Identify which cell holds the provided text, then report its [x, y] central coordinate. 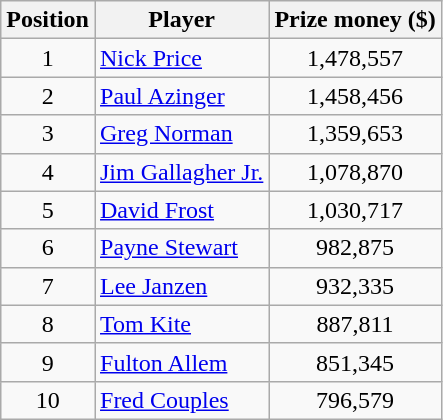
851,345 [355, 362]
3 [48, 134]
5 [48, 210]
1,478,557 [355, 58]
4 [48, 172]
8 [48, 324]
Paul Azinger [181, 96]
982,875 [355, 248]
1,458,456 [355, 96]
Player [181, 20]
Fulton Allem [181, 362]
1 [48, 58]
Payne Stewart [181, 248]
887,811 [355, 324]
Prize money ($) [355, 20]
Position [48, 20]
1,078,870 [355, 172]
7 [48, 286]
932,335 [355, 286]
796,579 [355, 400]
Nick Price [181, 58]
Lee Janzen [181, 286]
Fred Couples [181, 400]
1,359,653 [355, 134]
6 [48, 248]
David Frost [181, 210]
2 [48, 96]
Tom Kite [181, 324]
9 [48, 362]
10 [48, 400]
1,030,717 [355, 210]
Jim Gallagher Jr. [181, 172]
Greg Norman [181, 134]
